Pinpoint the cell where the given text exists, returning its (x, y) midpoint coordinate. 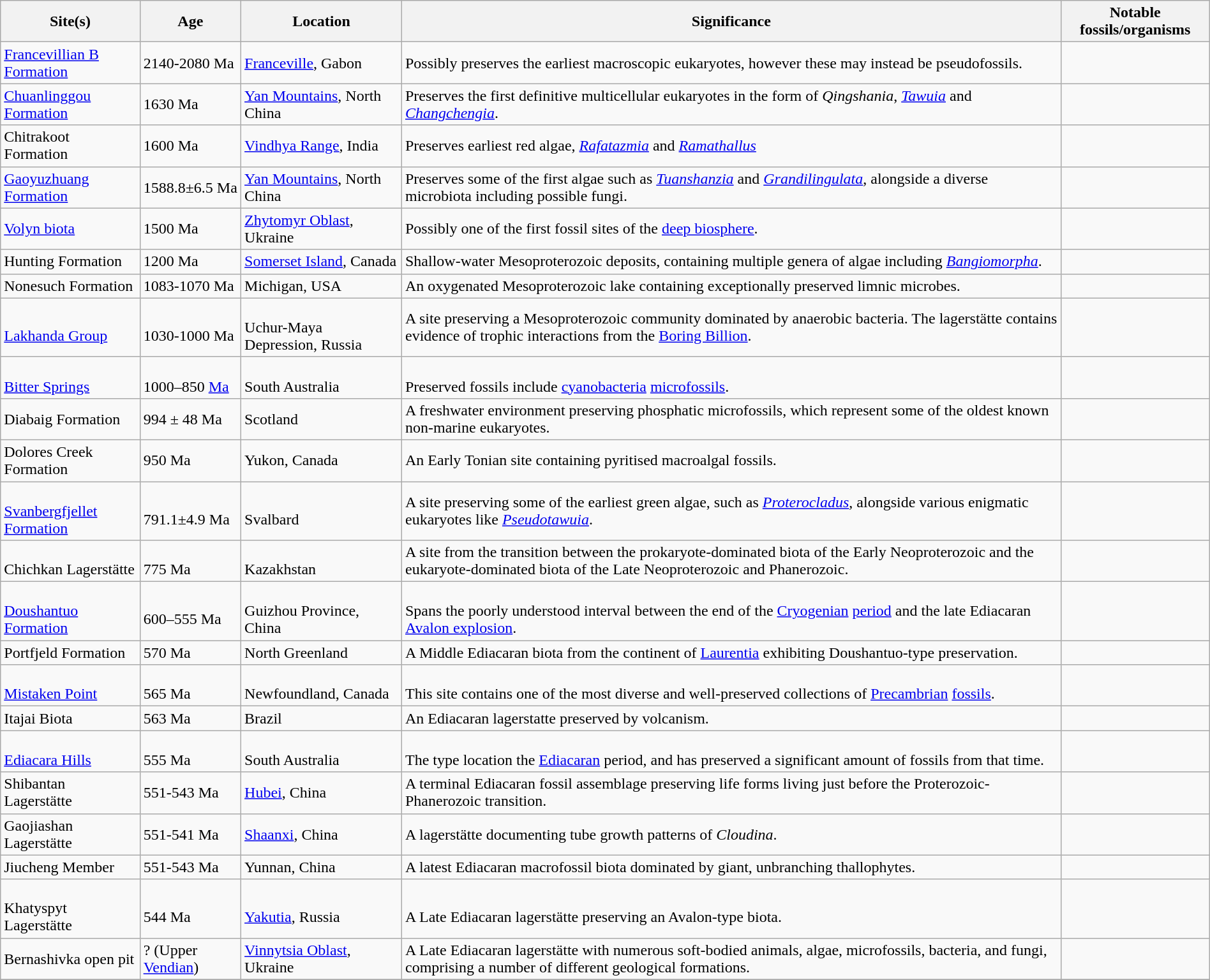
Shallow-water Mesoproterozoic deposits, containing multiple genera of algae including Bangiomorpha. (731, 262)
Preserved fossils include cyanobacteria microfossils. (731, 378)
555 Ma (190, 752)
? (Upper Vendian) (190, 958)
Chitrakoot Formation (70, 145)
Khatyspyt Lagerstätte (70, 909)
North Greenland (322, 653)
565 Ma (190, 685)
994 ± 48 Ma (190, 419)
An Early Tonian site containing pyritised macroalgal fossils. (731, 461)
A terminal Ediacaran fossil assemblage preserving life forms living just before the Proterozoic-Phanerozoic transition. (731, 792)
Itajai Biota (70, 718)
Hunting Formation (70, 262)
775 Ma (190, 561)
An oxygenated Mesoproterozoic lake containing exceptionally preserved limnic microbes. (731, 286)
544 Ma (190, 909)
Vindhya Range, India (322, 145)
Gaoyuzhuang Formation (70, 188)
Yakutia, Russia (322, 909)
2140-2080 Ma (190, 63)
Diabaig Formation (70, 419)
Michigan, USA (322, 286)
An Ediacaran lagerstatte preserved by volcanism. (731, 718)
Bernashivka open pit (70, 958)
A Late Ediacaran lagerstätte preserving an Avalon-type biota. (731, 909)
Hubei, China (322, 792)
Uchur-Maya Depression, Russia (322, 327)
Preserves earliest red algae, Rafatazmia and Ramathallus (731, 145)
Doushantuo Formation (70, 611)
Francevillian B Formation (70, 63)
Portfjeld Formation (70, 653)
A lagerstätte documenting tube growth patterns of Cloudina. (731, 835)
1000–850 Ma (190, 378)
1588.8±6.5 Ma (190, 188)
551-541 Ma (190, 835)
1500 Ma (190, 228)
Yukon, Canada (322, 461)
Preserves the first definitive multicellular eukaryotes in the form of Qingshania, Tawuia and Changchengia. (731, 105)
Lakhanda Group (70, 327)
Guizhou Province, China (322, 611)
Bitter Springs (70, 378)
Vinnytsia Oblast, Ukraine (322, 958)
Location (322, 22)
Possibly preserves the earliest macroscopic eukaryotes, however these may instead be pseudofossils. (731, 63)
A freshwater environment preserving phosphatic microfossils, which represent some of the oldest known non-marine eukaryotes. (731, 419)
Yunnan, China (322, 867)
1600 Ma (190, 145)
Shibantan Lagerstätte (70, 792)
600–555 Ma (190, 611)
Brazil (322, 718)
A site preserving some of the earliest green algae, such as Proterocladus, alongside various enigmatic eukaryotes like Pseudotawuia. (731, 510)
791.1±4.9 Ma (190, 510)
Dolores Creek Formation (70, 461)
Spans the poorly understood interval between the end of the Cryogenian period and the late Ediacaran Avalon explosion. (731, 611)
Newfoundland, Canada (322, 685)
Kazakhstan (322, 561)
Shaanxi, China (322, 835)
Age (190, 22)
Svanbergfjellet Formation (70, 510)
Jiucheng Member (70, 867)
1083-1070 Ma (190, 286)
This site contains one of the most diverse and well-preserved collections of Precambrian fossils. (731, 685)
Zhytomyr Oblast, Ukraine (322, 228)
Mistaken Point (70, 685)
A latest Ediacaran macrofossil biota dominated by giant, unbranching thallophytes. (731, 867)
Notable fossils/organisms (1135, 22)
563 Ma (190, 718)
Franceville, Gabon (322, 63)
Scotland (322, 419)
Svalbard (322, 510)
Chuanlinggou Formation (70, 105)
Nonesuch Formation (70, 286)
Somerset Island, Canada (322, 262)
Volyn biota (70, 228)
1630 Ma (190, 105)
950 Ma (190, 461)
Ediacara Hills (70, 752)
A Middle Ediacaran biota from the continent of Laurentia exhibiting Doushantuo-type preservation. (731, 653)
Significance (731, 22)
Preserves some of the first algae such as Tuanshanzia and Grandilingulata, alongside a diverse microbiota including possible fungi. (731, 188)
Gaojiashan Lagerstätte (70, 835)
The type location the Ediacaran period, and has preserved a significant amount of fossils from that time. (731, 752)
Site(s) (70, 22)
Chichkan Lagerstätte (70, 561)
Possibly one of the first fossil sites of the deep biosphere. (731, 228)
570 Ma (190, 653)
1200 Ma (190, 262)
1030-1000 Ma (190, 327)
